Detect which cell encompasses the target text, then output its [X, Y] center coordinate. 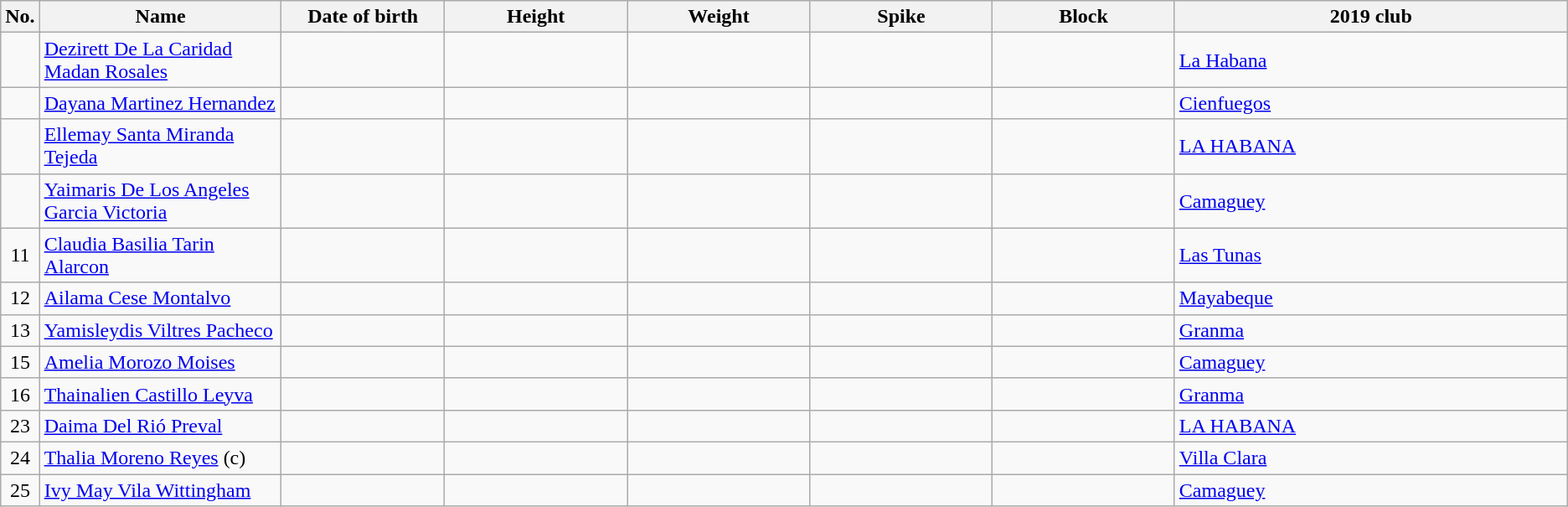
13 [20, 330]
Yamisleydis Viltres Pacheco [161, 330]
Dezirett De La Caridad Madan Rosales [161, 60]
Yaimaris De Los Angeles Garcia Victoria [161, 201]
Date of birth [364, 17]
No. [20, 17]
15 [20, 362]
La Habana [1370, 60]
Daima Del Rió Preval [161, 426]
Ivy May Vila Wittingham [161, 490]
Spike [901, 17]
2019 club [1370, 17]
Name [161, 17]
12 [20, 298]
Las Tunas [1370, 255]
Weight [719, 17]
16 [20, 394]
11 [20, 255]
Claudia Basilia Tarin Alarcon [161, 255]
Ellemay Santa Miranda Tejeda [161, 146]
Villa Clara [1370, 458]
Height [536, 17]
Amelia Morozo Moises [161, 362]
Thainalien Castillo Leyva [161, 394]
Ailama Cese Montalvo [161, 298]
Dayana Martinez Hernandez [161, 103]
Cienfuegos [1370, 103]
Mayabeque [1370, 298]
Block [1084, 17]
24 [20, 458]
Thalia Moreno Reyes (c) [161, 458]
25 [20, 490]
23 [20, 426]
